Provide the (X, Y) coordinate of the cell's center where the given text is located.  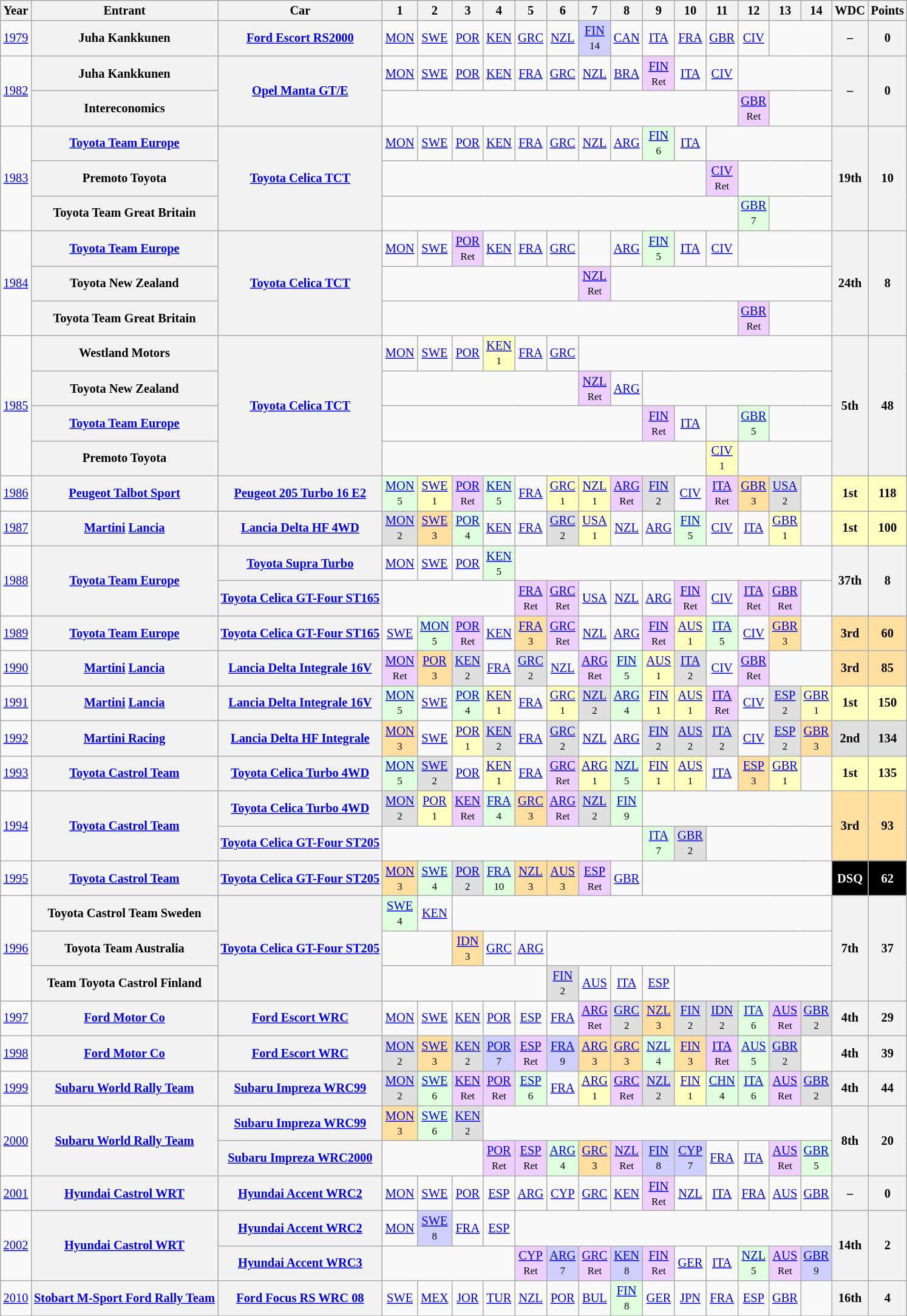
TUR (499, 1298)
GBR9 (817, 1263)
AUS3 (562, 878)
Ford Escort RS2000 (300, 38)
CHN4 (722, 1088)
Entrant (124, 10)
AUS5 (754, 1053)
1984 (16, 283)
134 (888, 738)
14 (817, 10)
1992 (16, 738)
Intereconomics (124, 108)
USA2 (785, 493)
GBR7 (754, 213)
1998 (16, 1053)
60 (888, 633)
KEN8 (627, 1263)
11 (722, 10)
USA1 (595, 528)
AUS2 (690, 738)
FRA10 (499, 878)
ITA5 (722, 633)
2010 (16, 1298)
1994 (16, 826)
1991 (16, 703)
ARG3 (595, 1053)
19th (850, 178)
IDN3 (467, 948)
7 (595, 10)
FRA9 (562, 1053)
Team Toyota Castrol Finland (124, 983)
13 (785, 10)
1987 (16, 528)
16th (850, 1298)
MEX (435, 1298)
100 (888, 528)
2002 (16, 1246)
12 (754, 10)
Martini Racing (124, 738)
SWE8 (435, 1228)
FIN14 (595, 38)
37th (850, 580)
3 (467, 10)
CAN (627, 38)
1982 (16, 91)
Toyota Castrol Team Sweden (124, 913)
FIN3 (690, 1053)
2000 (16, 1140)
48 (888, 405)
DSQ (850, 878)
14th (850, 1246)
CIVRet (722, 178)
1983 (16, 178)
1979 (16, 38)
BUL (595, 1298)
2001 (16, 1193)
Toyota Supra Turbo (300, 563)
Stobart M-Sport Ford Rally Team (124, 1298)
5 (531, 10)
CIV1 (722, 458)
WDC (850, 10)
118 (888, 493)
CYPRet (531, 1263)
150 (888, 703)
9 (659, 10)
20 (888, 1140)
ESP3 (754, 773)
Peugeot 205 Turbo 16 E2 (300, 493)
1 (399, 10)
Lancia Delta HF Integrale (300, 738)
39 (888, 1053)
1988 (16, 580)
Ford Focus RS WRC 08 (300, 1298)
Opel Manta GT/E (300, 91)
NZL4 (659, 1053)
POR7 (499, 1053)
1993 (16, 773)
IDN2 (722, 1018)
FIN9 (627, 808)
JPN (690, 1298)
1989 (16, 633)
1990 (16, 668)
FRA4 (499, 808)
85 (888, 668)
FIN6 (659, 143)
2nd (850, 738)
Peugeot Talbot Sport (124, 493)
1995 (16, 878)
Hyundai Accent WRC3 (300, 1263)
37 (888, 948)
1996 (16, 948)
1997 (16, 1018)
62 (888, 878)
CYP7 (690, 1158)
JOR (467, 1298)
29 (888, 1018)
USA (595, 598)
Subaru Impreza WRC2000 (300, 1158)
44 (888, 1088)
FRA3 (531, 633)
BRA (627, 73)
ESP6 (531, 1088)
1985 (16, 405)
1999 (16, 1088)
ARG7 (562, 1263)
Year (16, 10)
Points (888, 10)
SWE2 (435, 773)
NZL1 (595, 493)
135 (888, 773)
1986 (16, 493)
6 (562, 10)
FRARet (531, 598)
Westland Motors (124, 353)
93 (888, 826)
POR2 (467, 878)
MONRet (399, 668)
Lancia Delta HF 4WD (300, 528)
Car (300, 10)
24th (850, 283)
ITA7 (659, 843)
7th (850, 948)
8th (850, 1140)
Toyota Team Australia (124, 948)
CYP (562, 1193)
SWE1 (435, 493)
5th (850, 405)
POR3 (435, 668)
